Return (x, y) of the center of cell containing provided text 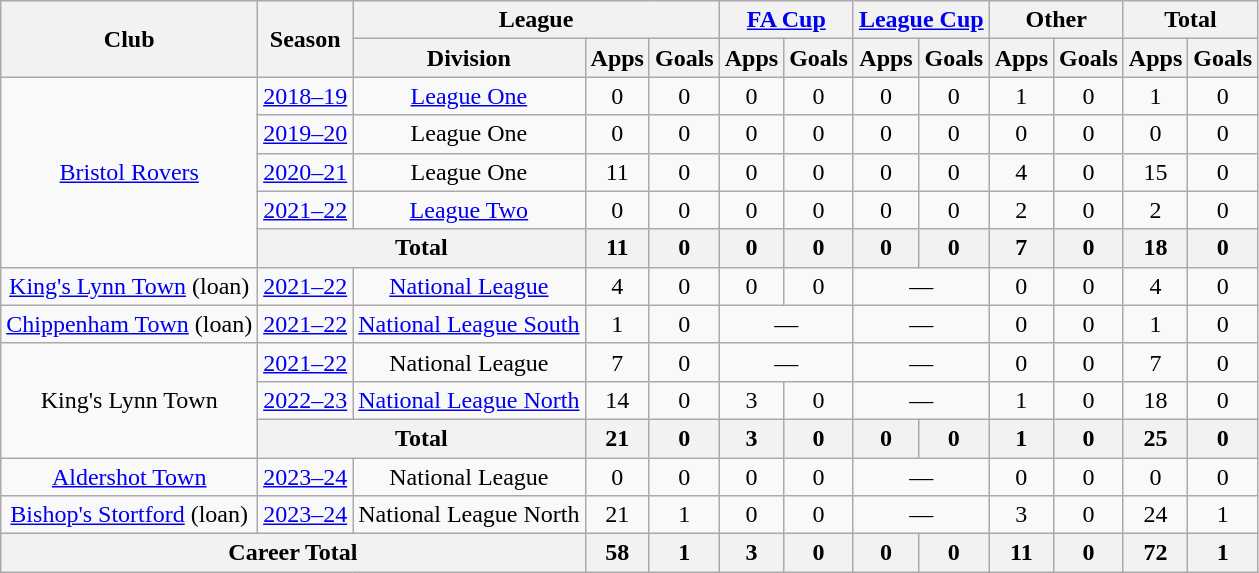
Chippenham Town (loan) (130, 324)
Other (1056, 20)
2019–20 (306, 134)
Career Total (293, 553)
King's Lynn Town (loan) (130, 286)
King's Lynn Town (130, 400)
Bishop's Stortford (loan) (130, 515)
League (536, 20)
2018–19 (306, 96)
58 (617, 553)
15 (1155, 172)
Season (306, 39)
Club (130, 39)
Aldershot Town (130, 477)
72 (1155, 553)
League Two (469, 210)
Division (469, 58)
24 (1155, 515)
14 (617, 400)
25 (1155, 438)
League Cup (921, 20)
Bristol Rovers (130, 172)
2020–21 (306, 172)
2022–23 (306, 400)
National League South (469, 324)
FA Cup (786, 20)
